Locate the cell with the specified text and output its [x, y] center coordinate. 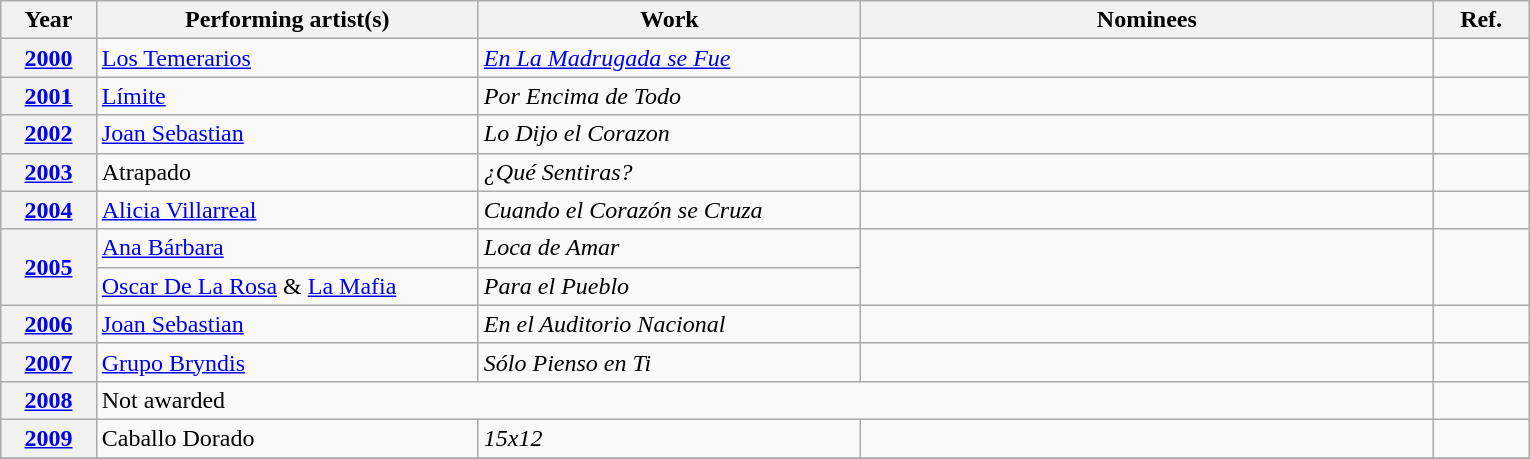
Sólo Pienso en Ti [669, 362]
Atrapado [287, 172]
Work [669, 20]
Lo Dijo el Corazon [669, 134]
En el Auditorio Nacional [669, 324]
Para el Pueblo [669, 286]
Performing artist(s) [287, 20]
¿Qué Sentiras? [669, 172]
Caballo Dorado [287, 438]
Por Encima de Todo [669, 96]
2002 [49, 134]
2001 [49, 96]
Grupo Bryndis [287, 362]
2004 [49, 210]
2006 [49, 324]
2000 [49, 58]
Ana Bárbara [287, 248]
Not awarded [764, 400]
Cuando el Corazón se Cruza [669, 210]
2005 [49, 267]
Loca de Amar [669, 248]
Alicia Villarreal [287, 210]
Nominees [1146, 20]
15x12 [669, 438]
En La Madrugada se Fue [669, 58]
Límite [287, 96]
Los Temerarios [287, 58]
2008 [49, 400]
2007 [49, 362]
Ref. [1481, 20]
2003 [49, 172]
Oscar De La Rosa & La Mafia [287, 286]
2009 [49, 438]
Year [49, 20]
